Return (X, Y) of the center of cell containing provided text 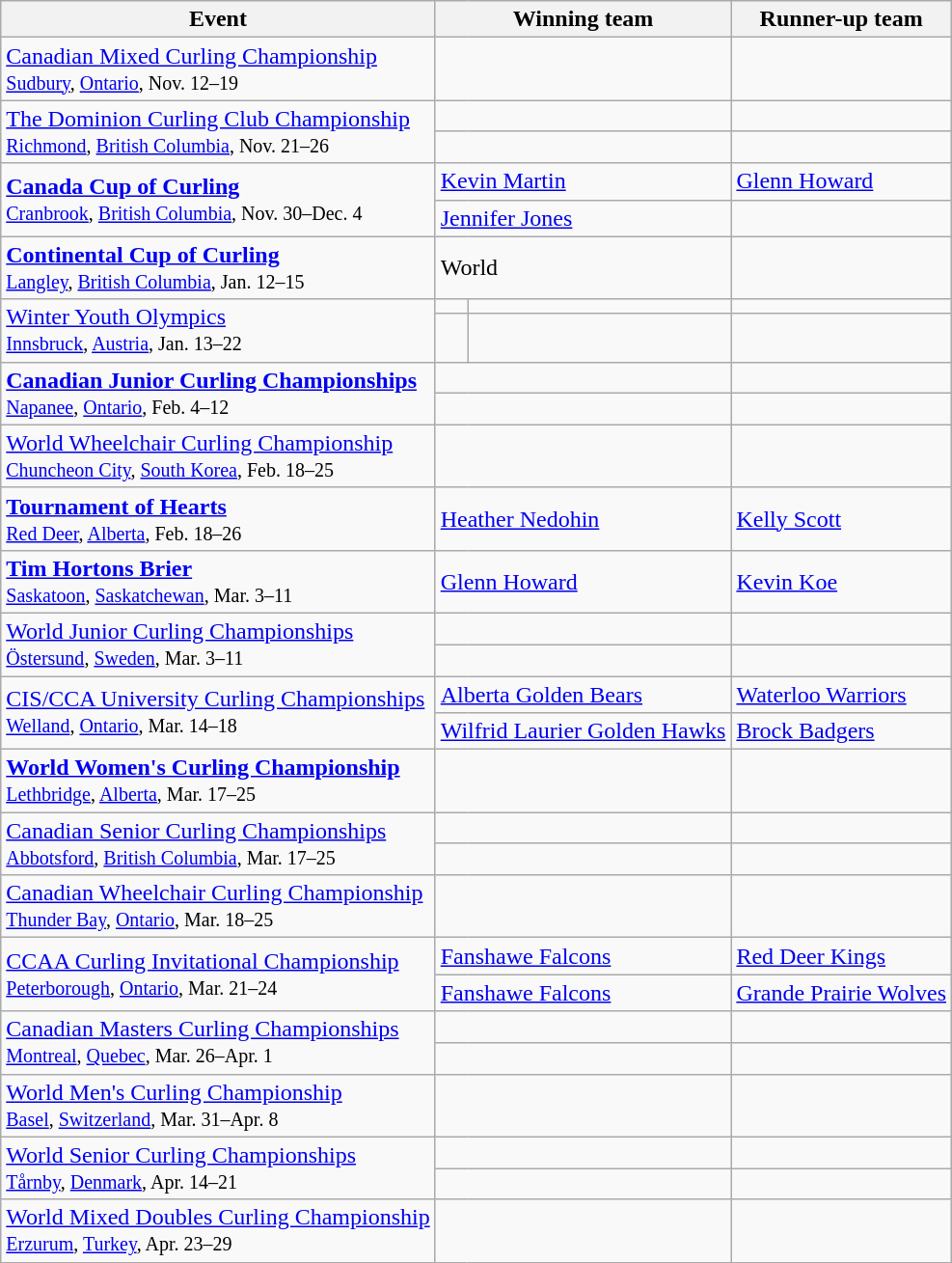
Kelly Scott (841, 519)
Event (218, 19)
The Dominion Curling Club Championship Richmond, British Columbia, Nov. 21–26 (218, 131)
Brock Badgers (841, 731)
Continental Cup of Curling Langley, British Columbia, Jan. 12–15 (218, 268)
Canadian Masters Curling Championships Montreal, Quebec, Mar. 26–Apr. 1 (218, 1042)
Runner-up team (841, 19)
World (583, 268)
Canadian Senior Curling Championships Abbotsford, British Columbia, Mar. 17–25 (218, 843)
Red Deer Kings (841, 956)
Canadian Mixed Curling Championship Sudbury, Ontario, Nov. 12–19 (218, 69)
Heather Nedohin (583, 519)
World Men's Curling Championship Basel, Switzerland, Mar. 31–Apr. 8 (218, 1106)
Canadian Junior Curling Championships Napanee, Ontario, Feb. 4–12 (218, 394)
World Women's Curling Championship Lethbridge, Alberta, Mar. 17–25 (218, 782)
Kevin Martin (583, 181)
CIS/CCA University Curling Championships Welland, Ontario, Mar. 14–18 (218, 712)
World Junior Curling Championships Östersund, Sweden, Mar. 3–11 (218, 645)
World Wheelchair Curling Championship Chuncheon City, South Korea, Feb. 18–25 (218, 455)
World Senior Curling Championships Tårnby, Denmark, Apr. 14–21 (218, 1167)
World Mixed Doubles Curling Championship Erzurum, Turkey, Apr. 23–29 (218, 1231)
Alberta Golden Bears (583, 694)
CCAA Curling Invitational Championship Peterborough, Ontario, Mar. 21–24 (218, 975)
Kevin Koe (841, 581)
Jennifer Jones (583, 218)
Tim Hortons Brier Saskatoon, Saskatchewan, Mar. 3–11 (218, 581)
Waterloo Warriors (841, 694)
Grande Prairie Wolves (841, 993)
Canada Cup of Curling Cranbrook, British Columbia, Nov. 30–Dec. 4 (218, 200)
Wilfrid Laurier Golden Hawks (583, 731)
Canadian Wheelchair Curling Championship Thunder Bay, Ontario, Mar. 18–25 (218, 907)
Tournament of Hearts Red Deer, Alberta, Feb. 18–26 (218, 519)
Winter Youth Olympics Innsbruck, Austria, Jan. 13–22 (218, 330)
Winning team (583, 19)
